Provide the [x, y] coordinate of the cell's center where the given text is located.  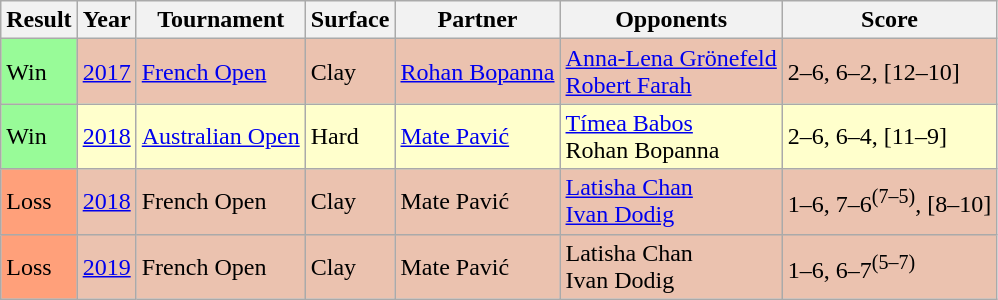
Opponents [671, 20]
2–6, 6–4, [11–9] [889, 136]
Year [106, 20]
Australian Open [220, 136]
Anna-Lena Grönefeld Robert Farah [671, 72]
Tímea Babos Rohan Bopanna [671, 136]
2017 [106, 72]
Tournament [220, 20]
Surface [350, 20]
2–6, 6–2, [12–10] [889, 72]
2019 [106, 266]
Partner [478, 20]
1–6, 7–6(7–5), [8–10] [889, 202]
Hard [350, 136]
Score [889, 20]
1–6, 6–7(5–7) [889, 266]
Rohan Bopanna [478, 72]
Result [39, 20]
